Return the [X, Y] coordinate for the center point of the cell that contains the specified text.  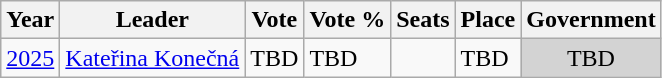
Government [591, 20]
Place [488, 20]
Kateřina Konečná [152, 58]
Year [30, 20]
Seats [423, 20]
Vote [274, 20]
Leader [152, 20]
2025 [30, 58]
Vote % [348, 20]
